Detect which cell encompasses the target text, then output its [X, Y] center coordinate. 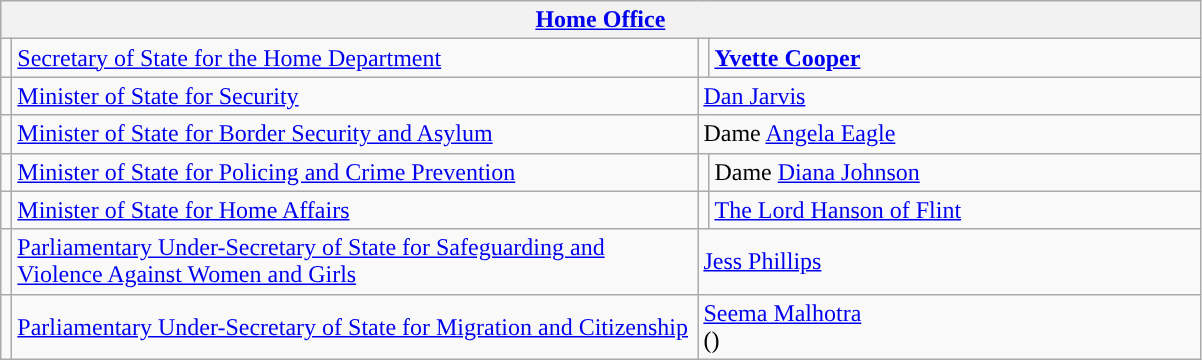
Yvette Cooper [954, 58]
Secretary of State for the Home Department [355, 58]
Parliamentary Under-Secretary of State for Safeguarding and Violence Against Women and Girls [355, 262]
The Lord Hanson of Flint [954, 210]
Seema Malhotra() [949, 326]
Parliamentary Under-Secretary of State for Migration and Citizenship [355, 326]
Dame Angela Eagle [949, 134]
Minister of State for Home Affairs [355, 210]
Minister of State for Security [355, 96]
Dame Diana Johnson [954, 172]
Minister of State for Policing and Crime Prevention [355, 172]
Dan Jarvis [949, 96]
Minister of State for Border Security and Asylum [355, 134]
Jess Phillips [949, 262]
Home Office [600, 20]
